Determine the (X, Y) coordinate at the center of the cell enclosing the given text.  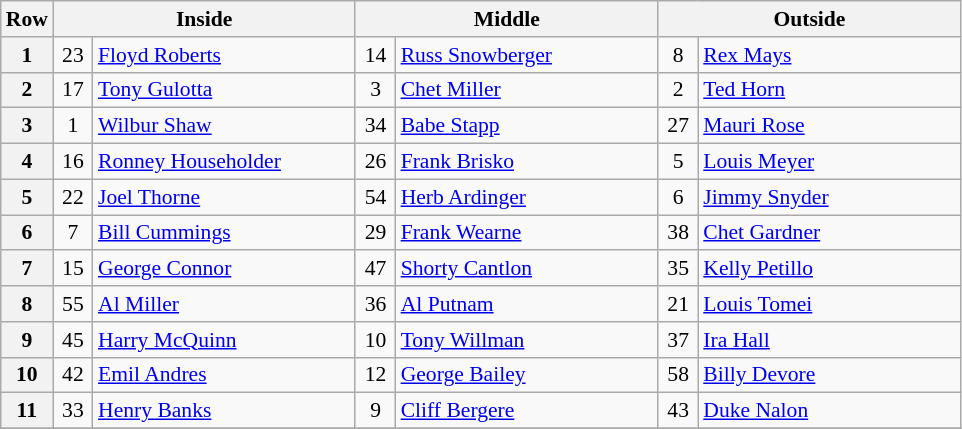
Duke Nalon (829, 411)
Cliff Bergere (527, 411)
21 (678, 304)
29 (375, 233)
23 (73, 55)
Herb Ardinger (527, 197)
4 (27, 162)
Rex Mays (829, 55)
47 (375, 269)
22 (73, 197)
Bill Cummings (224, 233)
Ira Hall (829, 340)
17 (73, 90)
Ronney Householder (224, 162)
15 (73, 269)
42 (73, 375)
34 (375, 126)
36 (375, 304)
Joel Thorne (224, 197)
45 (73, 340)
Henry Banks (224, 411)
Middle (506, 19)
Outside (810, 19)
33 (73, 411)
Harry McQuinn (224, 340)
14 (375, 55)
Babe Stapp (527, 126)
27 (678, 126)
Tony Gulotta (224, 90)
Chet Miller (527, 90)
Frank Wearne (527, 233)
38 (678, 233)
Wilbur Shaw (224, 126)
58 (678, 375)
George Connor (224, 269)
Shorty Cantlon (527, 269)
Louis Tomei (829, 304)
Al Miller (224, 304)
Jimmy Snyder (829, 197)
Billy Devore (829, 375)
Ted Horn (829, 90)
37 (678, 340)
Tony Willman (527, 340)
26 (375, 162)
Row (27, 19)
Frank Brisko (527, 162)
Emil Andres (224, 375)
Mauri Rose (829, 126)
Kelly Petillo (829, 269)
Russ Snowberger (527, 55)
35 (678, 269)
55 (73, 304)
Floyd Roberts (224, 55)
16 (73, 162)
43 (678, 411)
12 (375, 375)
George Bailey (527, 375)
Inside (204, 19)
Al Putnam (527, 304)
54 (375, 197)
11 (27, 411)
Chet Gardner (829, 233)
Louis Meyer (829, 162)
